Extract the [x, y] coordinate from the center of the cell holding the provided text.  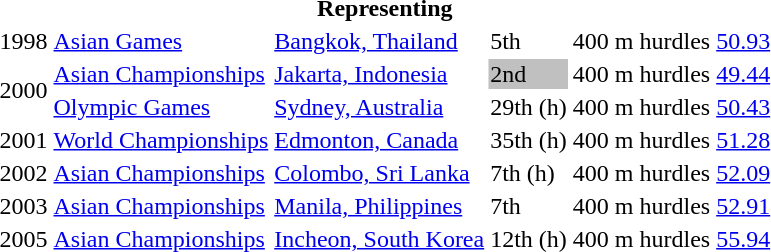
World Championships [161, 140]
7th (h) [529, 173]
Bangkok, Thailand [380, 41]
5th [529, 41]
Olympic Games [161, 107]
29th (h) [529, 107]
2nd [529, 74]
Colombo, Sri Lanka [380, 173]
35th (h) [529, 140]
Sydney, Australia [380, 107]
Manila, Philippines [380, 206]
Edmonton, Canada [380, 140]
7th [529, 206]
Asian Games [161, 41]
Jakarta, Indonesia [380, 74]
